Return [X, Y] of the center of cell containing provided text 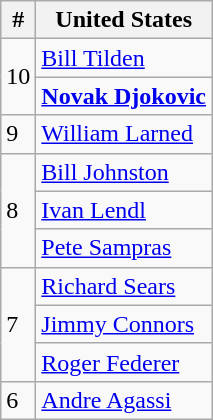
Bill Johnston [124, 172]
8 [18, 210]
9 [18, 134]
Roger Federer [124, 362]
Richard Sears [124, 286]
United States [124, 20]
Bill Tilden [124, 58]
William Larned [124, 134]
Novak Djokovic [124, 96]
Andre Agassi [124, 400]
7 [18, 324]
Ivan Lendl [124, 210]
# [18, 20]
10 [18, 77]
Pete Sampras [124, 248]
6 [18, 400]
Jimmy Connors [124, 324]
